Capture the cell that displays the provided text and extract its (x, y) central coordinate. 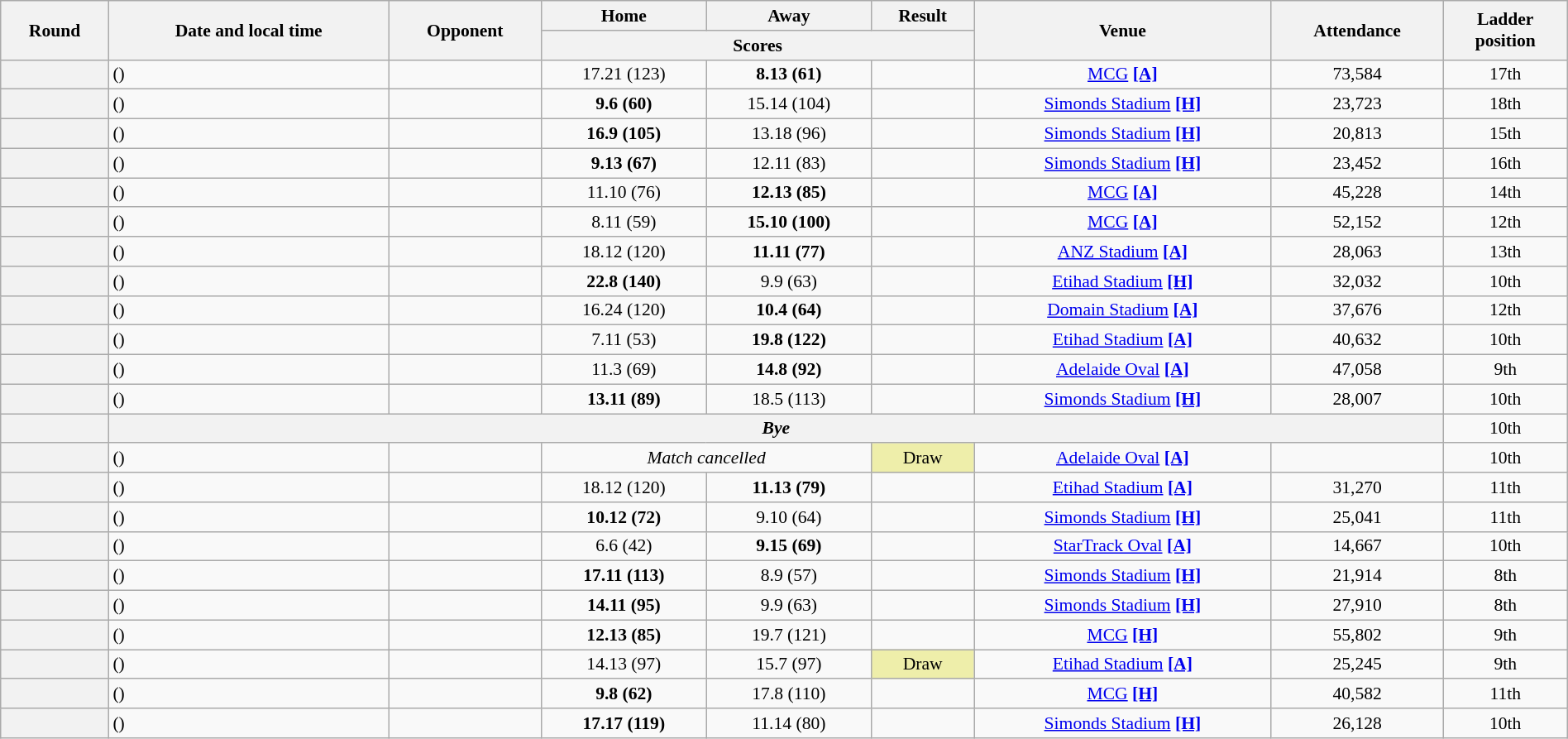
25,245 (1357, 665)
25,041 (1357, 517)
22.8 (140) (624, 281)
32,032 (1357, 281)
17.17 (119) (624, 723)
11.10 (76) (624, 193)
18th (1505, 104)
37,676 (1357, 310)
26,128 (1357, 723)
7.11 (53) (624, 340)
13.11 (89) (624, 399)
19.7 (121) (789, 635)
19.8 (122) (789, 340)
Domain Stadium [A] (1123, 310)
40,632 (1357, 340)
Etihad Stadium [H] (1123, 281)
9.6 (60) (624, 104)
Scores (758, 46)
20,813 (1357, 134)
47,058 (1357, 370)
23,723 (1357, 104)
6.6 (42) (624, 546)
Match cancelled (706, 458)
17.11 (113) (624, 576)
10.12 (72) (624, 517)
14.8 (92) (789, 370)
9.13 (67) (624, 163)
Result (923, 16)
15.7 (97) (789, 665)
28,007 (1357, 399)
27,910 (1357, 606)
12.11 (83) (789, 163)
73,584 (1357, 74)
14.11 (95) (624, 606)
21,914 (1357, 576)
28,063 (1357, 252)
17.21 (123) (624, 74)
9.15 (69) (789, 546)
8.13 (61) (789, 74)
23,452 (1357, 163)
Round (55, 30)
Date and local time (248, 30)
9.8 (62) (624, 694)
8.9 (57) (789, 576)
13th (1505, 252)
14.13 (97) (624, 665)
52,152 (1357, 223)
18.5 (113) (789, 399)
11.3 (69) (624, 370)
14th (1505, 193)
14,667 (1357, 546)
Home (624, 16)
11.11 (77) (789, 252)
ANZ Stadium [A] (1123, 252)
13.18 (96) (789, 134)
15th (1505, 134)
15.10 (100) (789, 223)
11.13 (79) (789, 487)
Attendance (1357, 30)
16th (1505, 163)
16.24 (120) (624, 310)
StarTrack Oval [A] (1123, 546)
55,802 (1357, 635)
9.10 (64) (789, 517)
Ladderposition (1505, 30)
17th (1505, 74)
10.4 (64) (789, 310)
40,582 (1357, 694)
8.11 (59) (624, 223)
Opponent (465, 30)
Bye (776, 429)
16.9 (105) (624, 134)
31,270 (1357, 487)
17.8 (110) (789, 694)
Venue (1123, 30)
15.14 (104) (789, 104)
Away (789, 16)
45,228 (1357, 193)
11.14 (80) (789, 723)
